Return the (x, y) coordinate for the center point of the cell that contains the specified text.  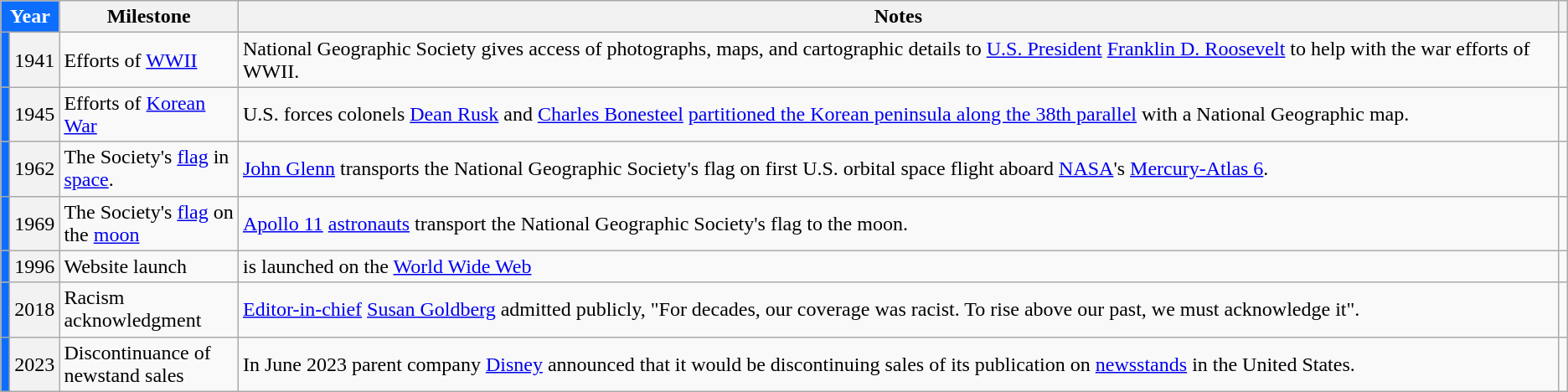
1962 (35, 169)
Apollo 11 astronauts transport the National Geographic Society's flag to the moon. (898, 223)
1996 (35, 266)
Efforts of Korean War (149, 114)
The Society's flag on the moon (149, 223)
1945 (35, 114)
Website launch (149, 266)
is launched on the World Wide Web (898, 266)
Editor-in-chief Susan Goldberg admitted publicly, "For decades, our coverage was racist. To rise above our past, we must acknowledge it". (898, 310)
The Society's flag in space. (149, 169)
2023 (35, 364)
1969 (35, 223)
2018 (35, 310)
U.S. forces colonels Dean Rusk and Charles Bonesteel partitioned the Korean peninsula along the 38th parallel with a National Geographic map. (898, 114)
Notes (898, 17)
Discontinuance of newstand sales (149, 364)
John Glenn transports the National Geographic Society's flag on first U.S. orbital space flight aboard NASA's Mercury-Atlas 6. (898, 169)
In June 2023 parent company Disney announced that it would be discontinuing sales of its publication on newsstands in the United States. (898, 364)
Milestone (149, 17)
Racism acknowledgment (149, 310)
Year (30, 17)
1941 (35, 60)
Efforts of WWII (149, 60)
